Return the (X, Y) coordinate for the center point of the cell that contains the specified text.  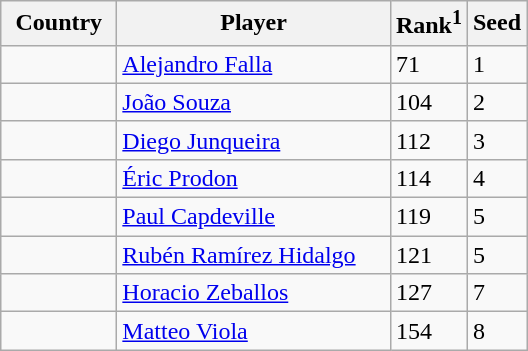
Matteo Viola (254, 331)
104 (428, 102)
Country (59, 24)
Seed (496, 24)
2 (496, 102)
Player (254, 24)
127 (428, 293)
7 (496, 293)
121 (428, 255)
Rubén Ramírez Hidalgo (254, 255)
112 (428, 140)
114 (428, 178)
71 (428, 64)
154 (428, 331)
119 (428, 217)
4 (496, 178)
Éric Prodon (254, 178)
Rank1 (428, 24)
3 (496, 140)
Alejandro Falla (254, 64)
Horacio Zeballos (254, 293)
João Souza (254, 102)
8 (496, 331)
Diego Junqueira (254, 140)
Paul Capdeville (254, 217)
1 (496, 64)
